Identify which cell holds the provided text, then report its [X, Y] central coordinate. 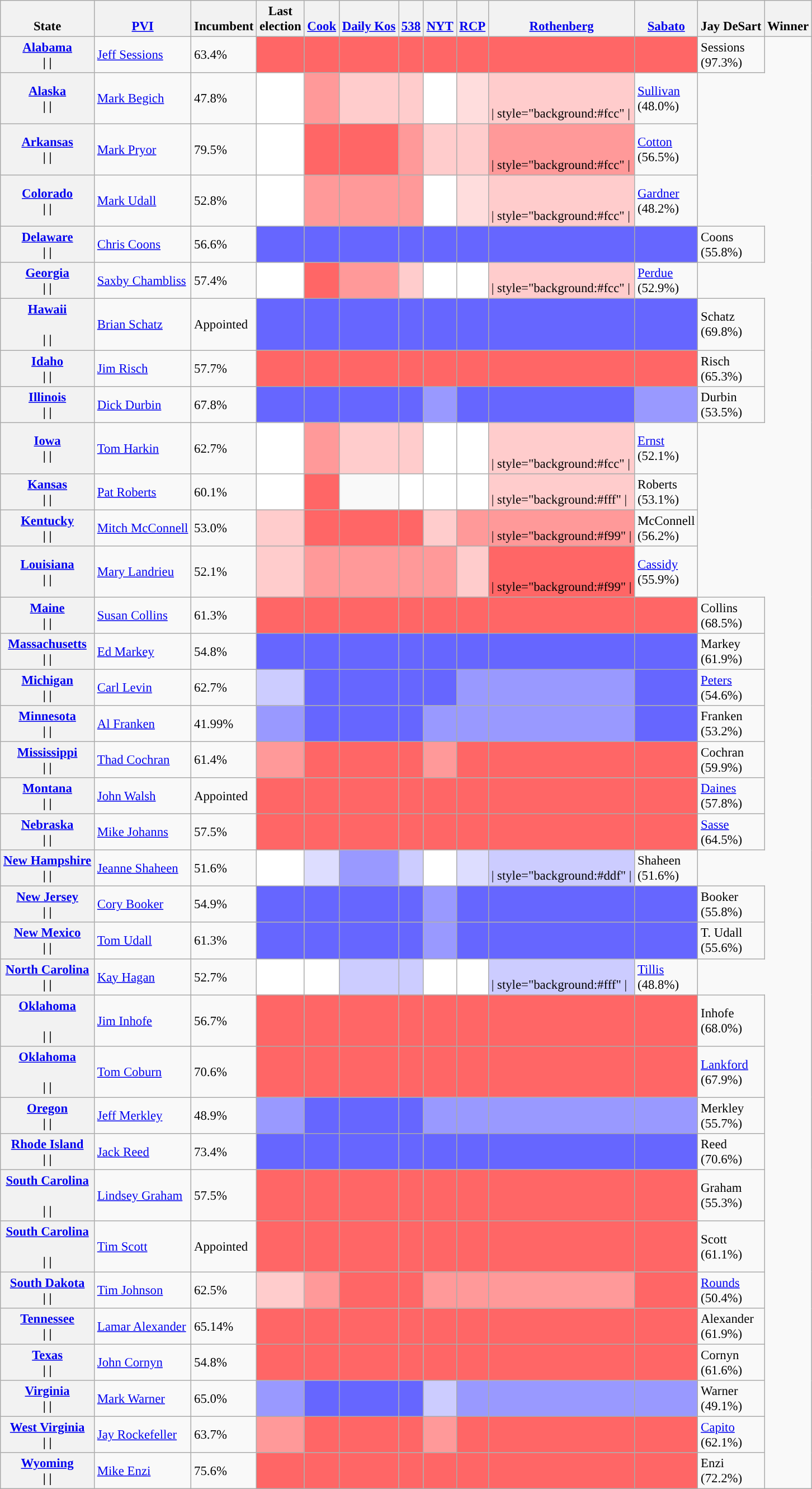
Risch(65.3%) [731, 368]
60.1% [224, 491]
Jeff Sessions [142, 55]
Brian Schatz [142, 325]
65.0% [224, 1399]
Mark Begich [142, 98]
Lindsey Graham [142, 1195]
Sessions(97.3%) [731, 55]
Sullivan(48.0%) [667, 98]
63.7% [224, 1435]
Shaheen(51.6%) [667, 868]
Arkansas| | [48, 150]
Roberts(53.1%) [667, 491]
Illinois| | [48, 404]
Jack Reed [142, 1152]
John Cornyn [142, 1363]
Alabama| | [48, 55]
Hawaii| | [48, 325]
Gardner(48.2%) [667, 201]
Winner [789, 19]
Rounds(50.4%) [731, 1290]
Cochran(59.9%) [731, 760]
Tim Johnson [142, 1290]
51.6% [224, 868]
Daines(57.8%) [731, 796]
Perdue(52.9%) [667, 281]
Markey(61.9%) [731, 651]
538 [412, 19]
Colorado| | [48, 201]
79.5% [224, 150]
Rhode Island| | [48, 1152]
Cornyn(61.6%) [731, 1363]
Ernst(52.1%) [667, 448]
Mark Udall [142, 201]
Ed Markey [142, 651]
Sabato [667, 19]
52.7% [224, 977]
Tom Coburn [142, 1072]
Michigan| | [48, 687]
Lastelection [281, 19]
Mike Enzi [142, 1471]
Durbin(53.5%) [731, 404]
Scott(61.1%) [731, 1247]
Reed(70.6%) [731, 1152]
48.9% [224, 1116]
Mark Warner [142, 1399]
57.7% [224, 368]
Inhofe(68.0%) [731, 1021]
Cotton(56.5%) [667, 150]
Tennessee| | [48, 1326]
Cory Booker [142, 904]
Jeff Merkley [142, 1116]
Maine| | [48, 616]
Texas| | [48, 1363]
61.4% [224, 760]
Coons(55.8%) [731, 245]
Capito(62.1%) [731, 1435]
Peters(54.6%) [731, 687]
Montana| | [48, 796]
67.8% [224, 404]
Schatz(69.8%) [731, 325]
52.8% [224, 201]
Lankford(67.9%) [731, 1072]
Warner(49.1%) [731, 1399]
State [48, 19]
Kay Hagan [142, 977]
73.4% [224, 1152]
Merkley(55.7%) [731, 1116]
47.8% [224, 98]
PVI [142, 19]
Sasse(64.5%) [731, 833]
Minnesota| | [48, 724]
63.4% [224, 55]
Massachusetts| | [48, 651]
Louisiana| | [48, 572]
56.7% [224, 1021]
Susan Collins [142, 616]
New Mexico| | [48, 941]
75.6% [224, 1471]
Thad Cochran [142, 760]
Georgia| | [48, 281]
Idaho| | [48, 368]
Carl Levin [142, 687]
McConnell(56.2%) [667, 528]
53.0% [224, 528]
Chris Coons [142, 245]
Jeanne Shaheen [142, 868]
RCP [472, 19]
Tom Harkin [142, 448]
Lamar Alexander [142, 1326]
Nebraska| | [48, 833]
56.6% [224, 245]
Iowa| | [48, 448]
Pat Roberts [142, 491]
Oregon| | [48, 1116]
West Virginia| | [48, 1435]
Kansas| | [48, 491]
Tom Udall [142, 941]
Collins(68.5%) [731, 616]
Jim Inhofe [142, 1021]
41.99% [224, 724]
Jim Risch [142, 368]
| style="background:#ddf" | [561, 868]
John Walsh [142, 796]
Alexander(61.9%) [731, 1326]
52.1% [224, 572]
New Hampshire| | [48, 868]
Delaware| | [48, 245]
New Jersey| | [48, 904]
Jay Rockefeller [142, 1435]
Dick Durbin [142, 404]
Saxby Chambliss [142, 281]
Cassidy(55.9%) [667, 572]
62.5% [224, 1290]
Mitch McConnell [142, 528]
Cook [322, 19]
Tim Scott [142, 1247]
Rothenberg [561, 19]
54.9% [224, 904]
Virginia| | [48, 1399]
65.14% [224, 1326]
70.6% [224, 1072]
Incumbent [224, 19]
Franken(53.2%) [731, 724]
Enzi(72.2%) [731, 1471]
Graham(55.3%) [731, 1195]
Mary Landrieu [142, 572]
Kentucky| | [48, 528]
57.4% [224, 281]
Mike Johanns [142, 833]
Wyoming| | [48, 1471]
North Carolina| | [48, 977]
Jay DeSart [731, 19]
Booker(55.8%) [731, 904]
Alaska| | [48, 98]
Mississippi| | [48, 760]
Daily Kos [369, 19]
Tillis(48.8%) [667, 977]
T. Udall(55.6%) [731, 941]
South Dakota| | [48, 1290]
NYT [440, 19]
Al Franken [142, 724]
Mark Pryor [142, 150]
